Return [x, y] of the center of cell containing provided text 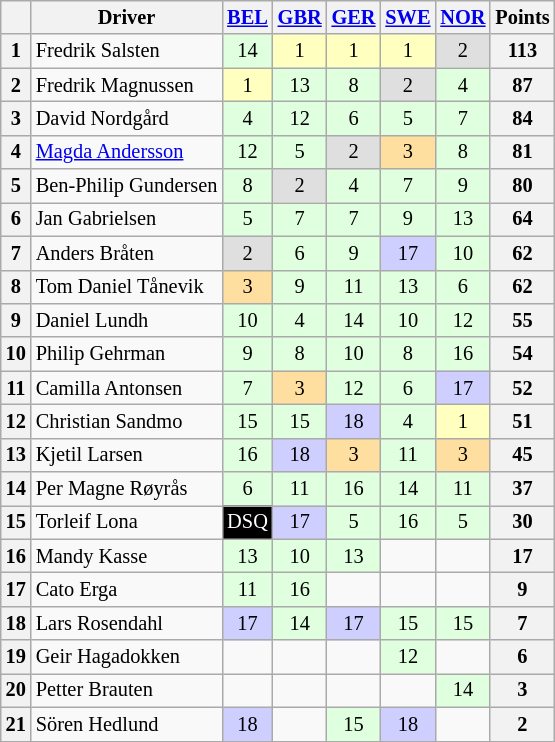
80 [522, 186]
21 [16, 724]
Tom Daniel Tånevik [126, 287]
Cato Erga [126, 589]
Points [522, 17]
64 [522, 219]
45 [522, 455]
Geir Hagadokken [126, 657]
GER [354, 17]
BEL [247, 17]
81 [522, 152]
Jan Gabrielsen [126, 219]
Sören Hedlund [126, 724]
Philip Gehrman [126, 354]
Mandy Kasse [126, 556]
Kjetil Larsen [126, 455]
Anders Bråten [126, 253]
Camilla Antonsen [126, 388]
51 [522, 421]
Driver [126, 17]
SWE [408, 17]
52 [522, 388]
David Nordgård [126, 118]
84 [522, 118]
Torleif Lona [126, 522]
Daniel Lundh [126, 320]
Fredrik Salsten [126, 51]
Christian Sandmo [126, 421]
GBR [300, 17]
Per Magne Røyrås [126, 489]
Petter Brauten [126, 690]
54 [522, 354]
Ben-Philip Gundersen [126, 186]
Lars Rosendahl [126, 623]
113 [522, 51]
55 [522, 320]
Magda Andersson [126, 152]
NOR [462, 17]
30 [522, 522]
19 [16, 657]
DSQ [247, 522]
87 [522, 85]
Fredrik Magnussen [126, 85]
37 [522, 489]
20 [16, 690]
